Scan for the cell matching the given text and deliver its (x, y) coordinate at center. 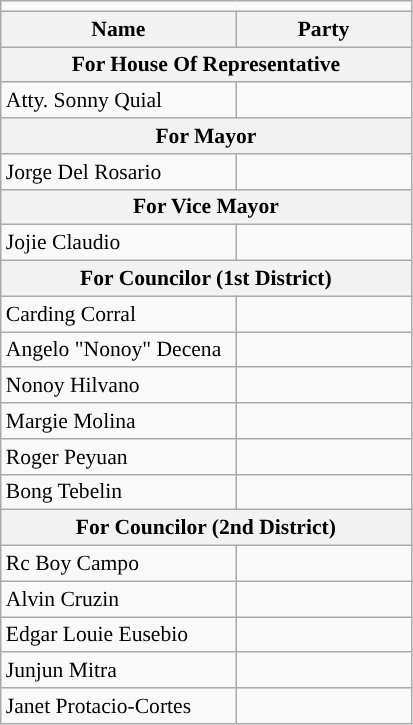
Junjun Mitra (118, 671)
For Councilor (1st District) (206, 279)
Atty. Sonny Quial (118, 101)
Rc Boy Campo (118, 564)
Roger Peyuan (118, 457)
For Councilor (2nd District) (206, 528)
For Vice Mayor (206, 207)
Party (324, 29)
Edgar Louie Eusebio (118, 635)
For Mayor (206, 136)
Angelo "Nonoy" Decena (118, 350)
Name (118, 29)
Jojie Claudio (118, 243)
Alvin Cruzin (118, 599)
For House Of Representative (206, 65)
Nonoy Hilvano (118, 386)
Carding Corral (118, 314)
Bong Tebelin (118, 492)
Janet Protacio-Cortes (118, 706)
Jorge Del Rosario (118, 172)
Margie Molina (118, 421)
